Extract the (x, y) coordinate from the center of the cell holding the provided text.  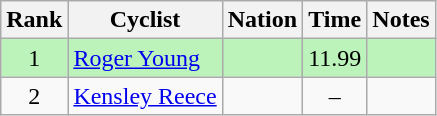
Nation (262, 20)
11.99 (335, 58)
2 (34, 96)
Roger Young (145, 58)
Kensley Reece (145, 96)
Cyclist (145, 20)
1 (34, 58)
Notes (401, 20)
Rank (34, 20)
– (335, 96)
Time (335, 20)
